Detect which cell encompasses the target text, then output its (X, Y) center coordinate. 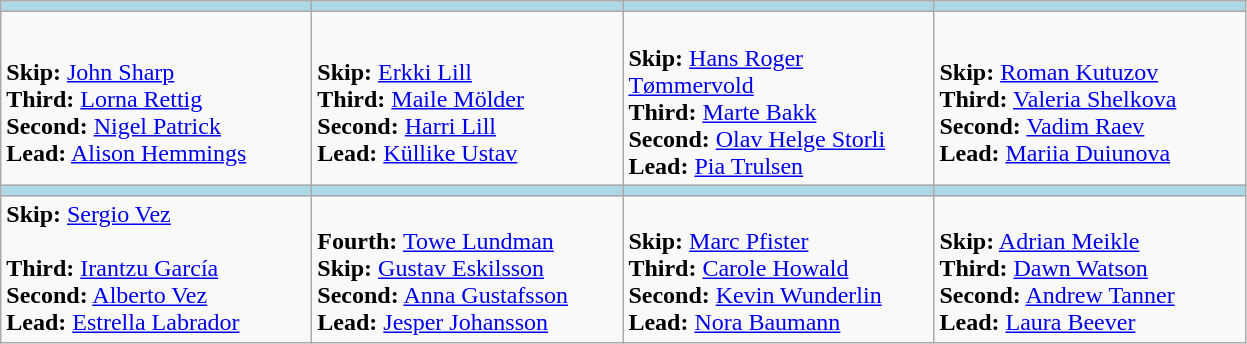
Skip: Sergio VezThird: Irantzu García Second: Alberto Vez Lead: Estrella Labrador (156, 269)
Skip: Roman Kutuzov Third: Valeria Shelkova Second: Vadim Raev Lead: Mariia Duiunova (1090, 98)
Skip: Hans Roger Tømmervold Third: Marte Bakk Second: Olav Helge Storli Lead: Pia Trulsen (778, 98)
Skip: John Sharp Third: Lorna Rettig Second: Nigel Patrick Lead: Alison Hemmings (156, 98)
Skip: Marc Pfister Third: Carole Howald Second: Kevin Wunderlin Lead: Nora Baumann (778, 269)
Skip: Adrian Meikle Third: Dawn Watson Second: Andrew Tanner Lead: Laura Beever (1090, 269)
Skip: Erkki Lill Third: Maile Mölder Second: Harri Lill Lead: Küllike Ustav (468, 98)
Fourth: Towe Lundman Skip: Gustav Eskilsson Second: Anna Gustafsson Lead: Jesper Johansson (468, 269)
